Identify which cell holds the provided text, then report its (x, y) central coordinate. 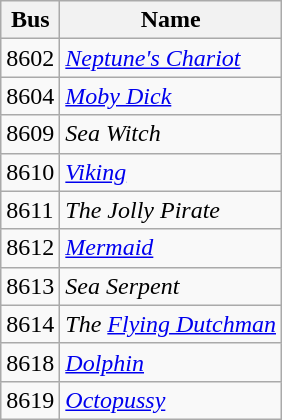
Sea Serpent (171, 286)
Bus (30, 20)
8610 (30, 172)
8614 (30, 324)
Viking (171, 172)
Moby Dick (171, 96)
8612 (30, 248)
8619 (30, 400)
8611 (30, 210)
Mermaid (171, 248)
8602 (30, 58)
8609 (30, 134)
Neptune's Chariot (171, 58)
Name (171, 20)
The Flying Dutchman (171, 324)
8618 (30, 362)
The Jolly Pirate (171, 210)
Dolphin (171, 362)
Sea Witch (171, 134)
8613 (30, 286)
8604 (30, 96)
Octopussy (171, 400)
